From the cell containing the given text, extract its center point as (x, y) coordinate. 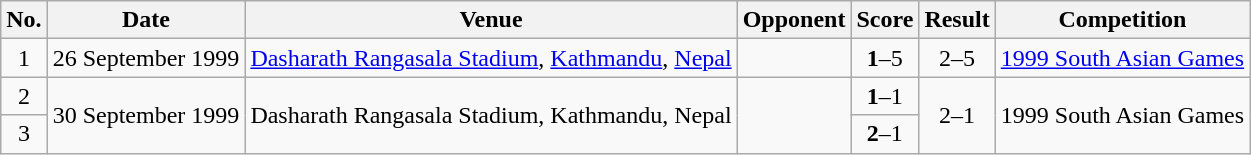
1 (24, 58)
2 (24, 96)
Result (957, 20)
Venue (491, 20)
2–5 (957, 58)
Score (885, 20)
30 September 1999 (146, 115)
3 (24, 134)
Opponent (794, 20)
Competition (1122, 20)
Date (146, 20)
26 September 1999 (146, 58)
No. (24, 20)
1–5 (885, 58)
1–1 (885, 96)
